Identify which cell holds the provided text, then report its [x, y] central coordinate. 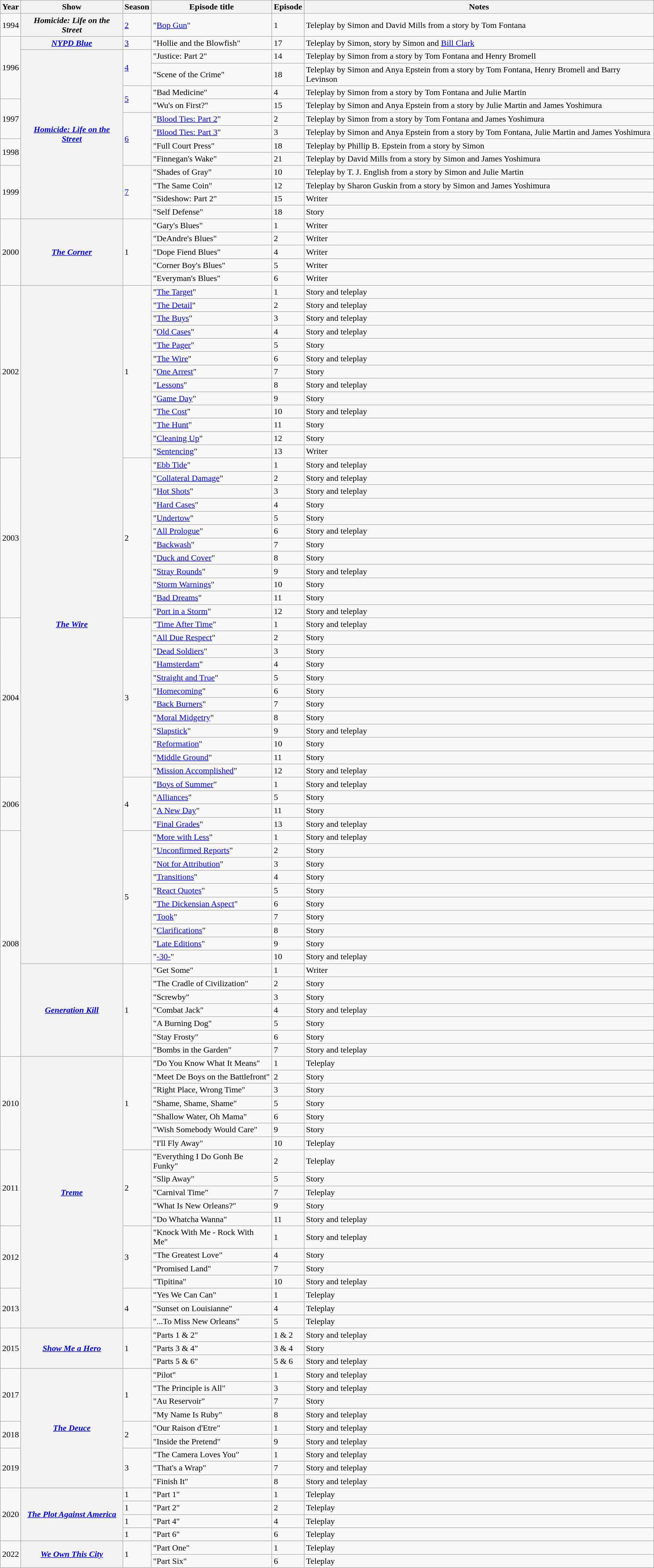
"My Name Is Ruby" [212, 1415]
2022 [10, 1554]
1 & 2 [288, 1335]
"The Greatest Love" [212, 1255]
5 & 6 [288, 1361]
"Middle Ground" [212, 757]
"Everything I Do Gonh Be Funky" [212, 1161]
"Part 6" [212, 1534]
Episode title [212, 7]
"Full Court Press" [212, 145]
"The Dickensian Aspect" [212, 904]
"The Buys" [212, 318]
"Ebb Tide" [212, 465]
"Part 2" [212, 1508]
Episode [288, 7]
"Mission Accomplished" [212, 771]
Year [10, 7]
"Yes We Can Can" [212, 1295]
Season [137, 7]
"The Target" [212, 292]
The Wire [72, 624]
"Meet De Boys on the Battlefront" [212, 1077]
"Game Day" [212, 398]
"DeAndre's Blues" [212, 239]
14 [288, 56]
"Scene of the Crime" [212, 74]
"Carnival Time" [212, 1192]
"Screwby" [212, 997]
"Old Cases" [212, 332]
"Cleaning Up" [212, 438]
The Plot Against America [72, 1515]
"Not for Attribution" [212, 864]
2019 [10, 1468]
Teleplay by T. J. English from a story by Simon and Julie Martin [479, 172]
"Final Grades" [212, 824]
"Took" [212, 917]
"Promised Land" [212, 1268]
"Lessons" [212, 385]
"Knock With Me - Rock With Me" [212, 1237]
"Transitions" [212, 877]
"Moral Midgetry" [212, 717]
"All Due Respect" [212, 638]
"Get Some" [212, 970]
"Pilot" [212, 1375]
"Undertow" [212, 518]
"One Arrest" [212, 371]
"Straight and True" [212, 678]
"Port in a Storm" [212, 611]
Teleplay by Simon, story by Simon and Bill Clark [479, 43]
"Right Place, Wrong Time" [212, 1090]
"Backwash" [212, 544]
21 [288, 159]
2018 [10, 1435]
Notes [479, 7]
"Blood Ties: Part 3" [212, 132]
Teleplay by Phillip B. Epstein from a story by Simon [479, 145]
"Parts 1 & 2" [212, 1335]
"What Is New Orleans?" [212, 1206]
"Combat Jack" [212, 1010]
"Corner Boy's Blues" [212, 265]
"Duck and Cover" [212, 558]
"Do Whatcha Wanna" [212, 1219]
"Stay Frosty" [212, 1037]
"Alliances" [212, 797]
"The Cost" [212, 412]
Show Me a Hero [72, 1348]
"A New Day" [212, 810]
"Reformation" [212, 744]
"Bad Dreams" [212, 598]
2003 [10, 538]
"Part One" [212, 1548]
"Late Editions" [212, 944]
"Justice: Part 2" [212, 56]
"Finish It" [212, 1481]
1994 [10, 25]
Treme [72, 1192]
We Own This City [72, 1554]
"Clarifications" [212, 930]
"The Pager" [212, 345]
2013 [10, 1308]
"Collateral Damage" [212, 478]
"Finnegan's Wake" [212, 159]
2000 [10, 252]
2017 [10, 1395]
"Slapstick" [212, 731]
"The Camera Loves You" [212, 1454]
"That's a Wrap" [212, 1468]
Teleplay by Simon from a story by Tom Fontana and Julie Martin [479, 92]
2015 [10, 1348]
"Bombs in the Garden" [212, 1050]
"Hamsterdam" [212, 664]
1997 [10, 119]
"Self Defense" [212, 212]
"Part 1" [212, 1495]
"Inside the Pretend" [212, 1441]
Teleplay by Sharon Guskin from a story by Simon and James Yoshimura [479, 186]
"The Cradle of Civilization" [212, 983]
"All Prologue" [212, 531]
2006 [10, 804]
NYPD Blue [72, 43]
"The Wire" [212, 358]
"Parts 5 & 6" [212, 1361]
2020 [10, 1515]
2011 [10, 1187]
Teleplay by Simon and David Mills from a story by Tom Fontana [479, 25]
Teleplay by Simon and Anya Epstein from a story by Tom Fontana, Julie Martin and James Yoshimura [479, 132]
"I'll Fly Away" [212, 1143]
"React Quotes" [212, 890]
"Shallow Water, Oh Mama" [212, 1117]
Teleplay by Simon from a story by Tom Fontana and James Yoshimura [479, 119]
"Homecoming" [212, 691]
"The Detail" [212, 305]
3 & 4 [288, 1348]
"Blood Ties: Part 2" [212, 119]
2002 [10, 372]
Generation Kill [72, 1010]
"Shades of Gray" [212, 172]
1999 [10, 192]
"Part 4" [212, 1521]
Show [72, 7]
"Parts 3 & 4" [212, 1348]
"Wu's on First?" [212, 106]
"Gary's Blues" [212, 225]
"Storm Warnings" [212, 584]
"Hollie and the Blowfish" [212, 43]
1996 [10, 68]
"Dope Fiend Blues" [212, 252]
"A Burning Dog" [212, 1023]
"Bop Gun" [212, 25]
"Time After Time" [212, 624]
"...To Miss New Orleans" [212, 1322]
"Stray Rounds" [212, 571]
"Everyman's Blues" [212, 279]
"Do You Know What It Means" [212, 1063]
The Deuce [72, 1428]
2012 [10, 1257]
1998 [10, 152]
Teleplay by Simon and Anya Epstein from a story by Tom Fontana, Henry Bromell and Barry Levinson [479, 74]
17 [288, 43]
"Sentencing" [212, 451]
Teleplay by Simon from a story by Tom Fontana and Henry Bromell [479, 56]
2008 [10, 944]
2004 [10, 698]
"The Principle is All" [212, 1388]
"Our Raison d'Etre" [212, 1428]
"Sideshow: Part 2" [212, 199]
"Hard Cases" [212, 505]
"More with Less" [212, 837]
"Back Burners" [212, 704]
"Unconfirmed Reports" [212, 851]
2010 [10, 1103]
Teleplay by David Mills from a story by Simon and James Yoshimura [479, 159]
"Shame, Shame, Shame" [212, 1103]
"Wish Somebody Would Care" [212, 1130]
"-30-" [212, 957]
"Bad Medicine" [212, 92]
"Part Six" [212, 1561]
"Boys of Summer" [212, 784]
"The Hunt" [212, 425]
"Sunset on Louisianne" [212, 1308]
The Corner [72, 252]
"Dead Soldiers" [212, 651]
"Tipitina" [212, 1282]
"Hot Shots" [212, 491]
"Slip Away" [212, 1179]
"Au Reservoir" [212, 1401]
"The Same Coin" [212, 186]
Teleplay by Simon and Anya Epstein from a story by Julie Martin and James Yoshimura [479, 106]
